Scan for the cell matching the given text and deliver its (x, y) coordinate at center. 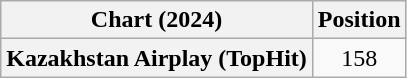
Kazakhstan Airplay (TopHit) (157, 58)
Chart (2024) (157, 20)
Position (359, 20)
158 (359, 58)
